Identify which cell holds the provided text, then report its [x, y] central coordinate. 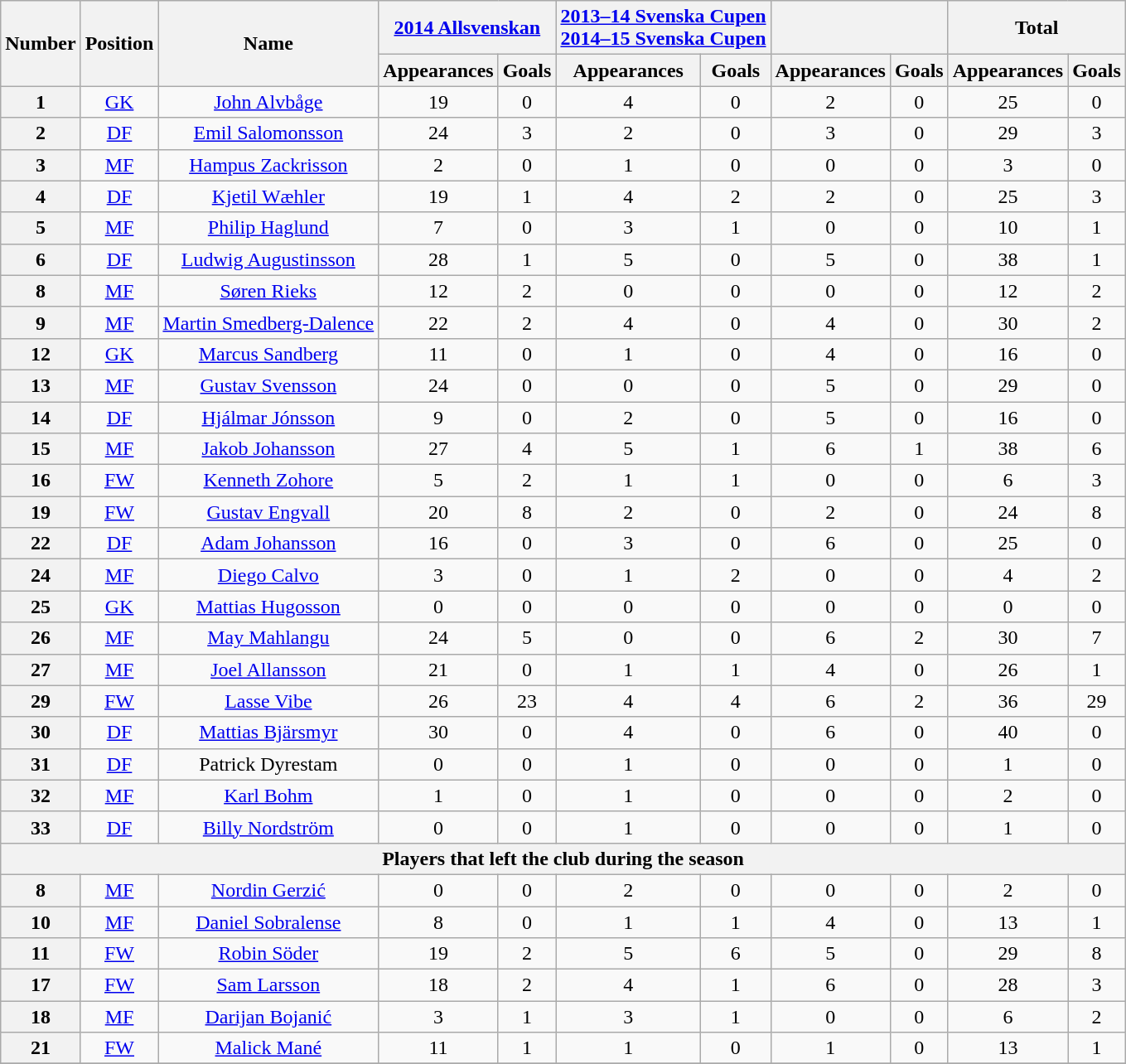
2014 Allsvenskan [467, 28]
Darijan Bojanić [268, 1017]
Philip Haglund [268, 228]
31 [41, 764]
Gustav Engvall [268, 512]
Malick Mané [268, 1048]
Lasse Vibe [268, 701]
36 [1008, 701]
Mattias Bjärsmyr [268, 733]
15 [41, 449]
40 [1008, 733]
Number [41, 43]
Joel Allansson [268, 670]
Karl Bohm [268, 796]
Billy Nordström [268, 827]
Name [268, 43]
Nordin Gerzić [268, 890]
Hampus Zackrisson [268, 165]
Gustav Svensson [268, 385]
23 [527, 701]
Mattias Hugosson [268, 607]
Martin Smedberg-Dalence [268, 322]
Marcus Sandberg [268, 354]
Sam Larsson [268, 985]
Patrick Dyrestam [268, 764]
Jakob Johansson [268, 449]
Kenneth Zohore [268, 481]
Diego Calvo [268, 575]
33 [41, 827]
Daniel Sobralense [268, 922]
Ludwig Augustinsson [268, 259]
John Alvbåge [268, 102]
32 [41, 796]
Players that left the club during the season [563, 858]
Total [1037, 28]
Kjetil Wæhler [268, 196]
Søren Rieks [268, 291]
Hjálmar Jónsson [268, 417]
14 [41, 417]
Adam Johansson [268, 544]
Robin Söder [268, 954]
2013–14 Svenska Cupen2014–15 Svenska Cupen [663, 28]
17 [41, 985]
May Mahlangu [268, 638]
20 [438, 512]
Position [119, 43]
Emil Salomonsson [268, 133]
